Search for the cell housing the specified text and yield its (x, y) center coordinate. 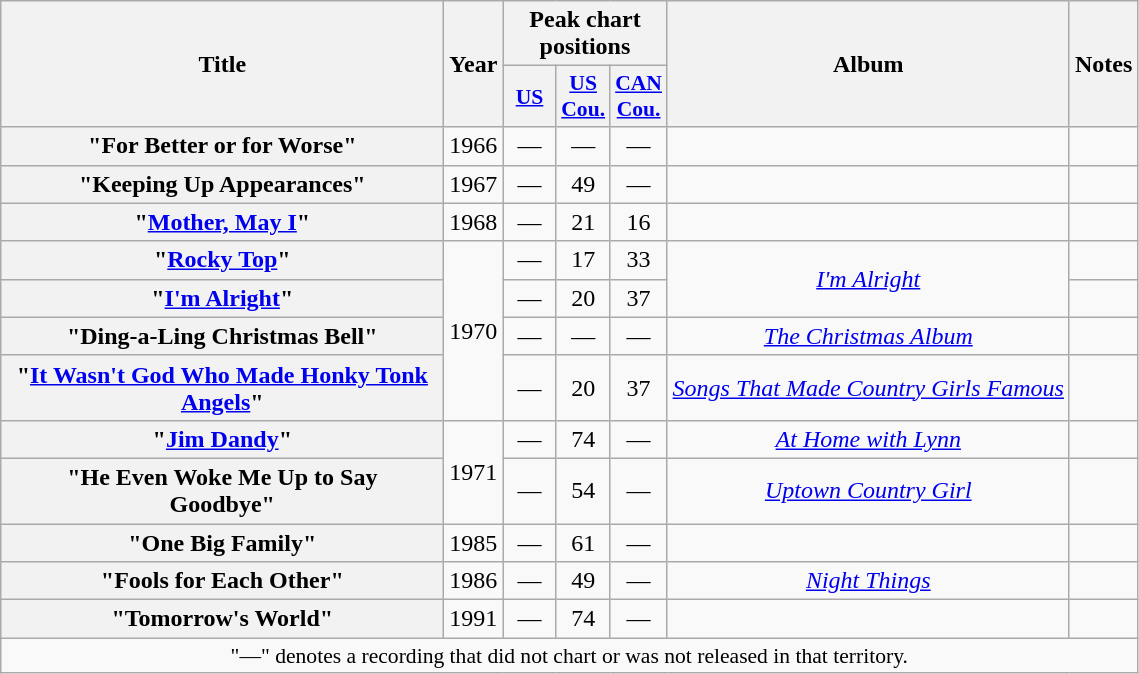
I'm Alright (868, 279)
"Tomorrow's World" (222, 619)
Year (474, 64)
1985 (474, 543)
61 (583, 543)
Songs That Made Country Girls Famous (868, 388)
1970 (474, 330)
The Christmas Album (868, 336)
Uptown Country Girl (868, 490)
"Fools for Each Other" (222, 581)
USCou. (583, 96)
1991 (474, 619)
"Keeping Up Appearances" (222, 184)
"One Big Family" (222, 543)
1966 (474, 146)
"For Better or for Worse" (222, 146)
1968 (474, 222)
54 (583, 490)
Peak chart positions (585, 34)
At Home with Lynn (868, 439)
1967 (474, 184)
US (530, 96)
1971 (474, 472)
"Mother, May I" (222, 222)
Album (868, 64)
21 (583, 222)
"Ding-a-Ling Christmas Bell" (222, 336)
"It Wasn't God Who Made Honky TonkAngels" (222, 388)
17 (583, 260)
Notes (1103, 64)
Night Things (868, 581)
"—" denotes a recording that did not chart or was not released in that territory. (570, 656)
33 (638, 260)
1986 (474, 581)
"He Even Woke Me Up to SayGoodbye" (222, 490)
"Jim Dandy" (222, 439)
"I'm Alright" (222, 298)
"Rocky Top" (222, 260)
CANCou. (638, 96)
16 (638, 222)
Title (222, 64)
